Provide the (X, Y) coordinate of the cell's center where the given text is located.  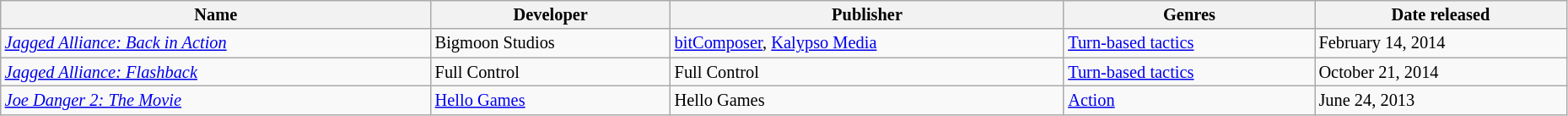
Name (216, 14)
Genres (1189, 14)
Date released (1441, 14)
Jagged Alliance: Back in Action (216, 43)
February 14, 2014 (1441, 43)
October 21, 2014 (1441, 72)
Action (1189, 100)
June 24, 2013 (1441, 100)
Bigmoon Studios (551, 43)
Publisher (867, 14)
bitComposer, Kalypso Media (867, 43)
Joe Danger 2: The Movie (216, 100)
Jagged Alliance: Flashback (216, 72)
Developer (551, 14)
